Locate the cell with the specified text and output its (x, y) center coordinate. 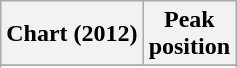
Chart (2012) (72, 34)
Peakposition (189, 34)
